Scan for the cell matching the given text and deliver its (x, y) coordinate at center. 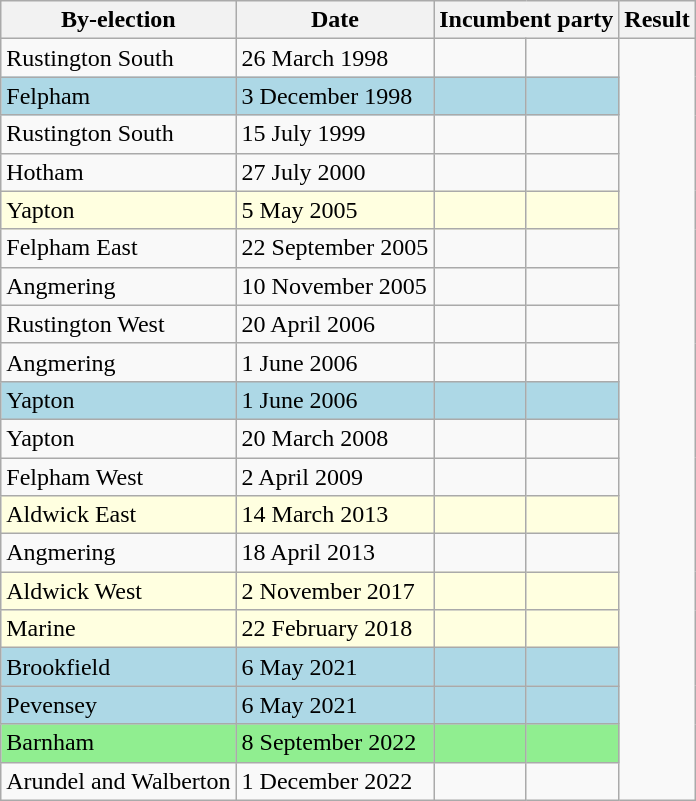
26 March 1998 (335, 58)
27 July 2000 (335, 172)
Brookfield (118, 667)
22 February 2018 (335, 629)
Felpham East (118, 248)
18 April 2013 (335, 553)
20 March 2008 (335, 438)
15 July 1999 (335, 134)
Aldwick East (118, 515)
14 March 2013 (335, 515)
2 April 2009 (335, 477)
Felpham West (118, 477)
Result (657, 20)
3 December 1998 (335, 96)
By-election (118, 20)
Barnham (118, 743)
Pevensey (118, 705)
Incumbent party (526, 20)
22 September 2005 (335, 248)
Aldwick West (118, 591)
1 December 2022 (335, 781)
10 November 2005 (335, 286)
Felpham (118, 96)
2 November 2017 (335, 591)
Hotham (118, 172)
8 September 2022 (335, 743)
Marine (118, 629)
Arundel and Walberton (118, 781)
Date (335, 20)
20 April 2006 (335, 324)
5 May 2005 (335, 210)
Rustington West (118, 324)
